From the cell containing the given text, extract its center point as [x, y] coordinate. 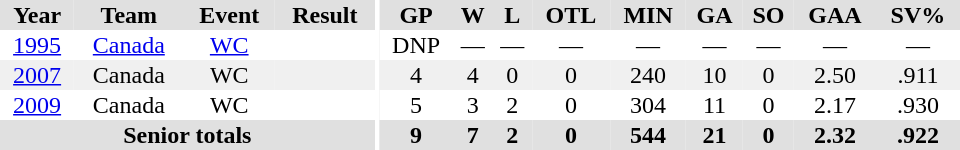
9 [416, 135]
240 [648, 75]
2.50 [835, 75]
Result [324, 15]
SO [768, 15]
MIN [648, 15]
21 [714, 135]
.922 [918, 135]
GAA [835, 15]
2009 [37, 105]
2007 [37, 75]
OTL [571, 15]
3 [472, 105]
2.17 [835, 105]
544 [648, 135]
1995 [37, 45]
Event [229, 15]
10 [714, 75]
5 [416, 105]
Senior totals [188, 135]
GA [714, 15]
W [472, 15]
2.32 [835, 135]
Team [128, 15]
Year [37, 15]
L [512, 15]
SV% [918, 15]
304 [648, 105]
GP [416, 15]
.911 [918, 75]
DNP [416, 45]
11 [714, 105]
.930 [918, 105]
7 [472, 135]
